Return (x, y) of the center of cell containing provided text 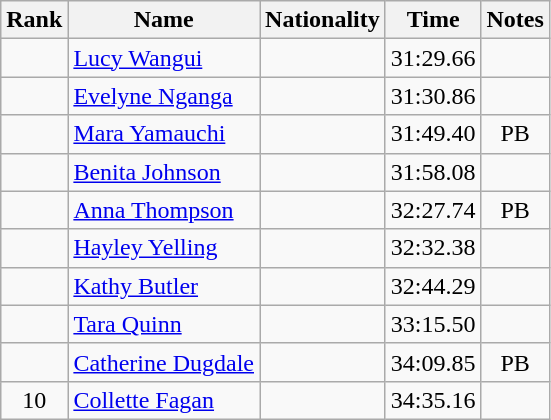
Notes (515, 20)
34:35.16 (433, 400)
Rank (34, 20)
31:49.40 (433, 134)
Time (433, 20)
Hayley Yelling (164, 248)
33:15.50 (433, 324)
32:27.74 (433, 210)
31:30.86 (433, 96)
Anna Thompson (164, 210)
32:44.29 (433, 286)
31:58.08 (433, 172)
34:09.85 (433, 362)
32:32.38 (433, 248)
10 (34, 400)
Name (164, 20)
31:29.66 (433, 58)
Tara Quinn (164, 324)
Nationality (323, 20)
Collette Fagan (164, 400)
Kathy Butler (164, 286)
Benita Johnson (164, 172)
Mara Yamauchi (164, 134)
Evelyne Nganga (164, 96)
Lucy Wangui (164, 58)
Catherine Dugdale (164, 362)
